Capture the cell that displays the provided text and extract its (X, Y) central coordinate. 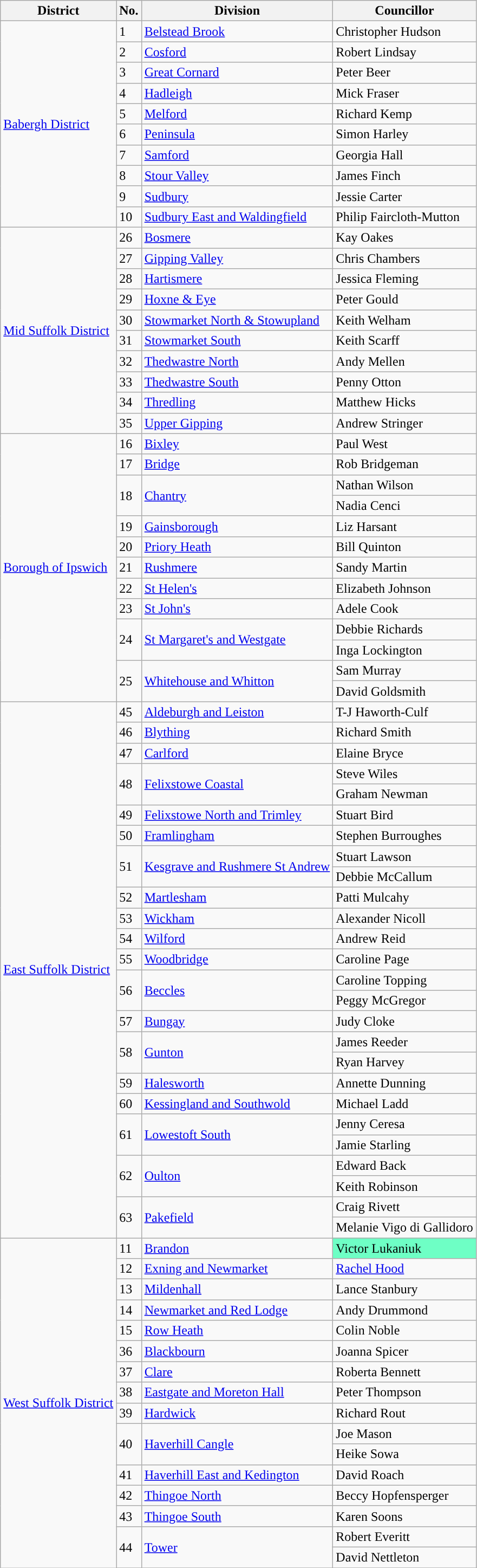
26 (129, 237)
Great Cornard (237, 73)
Stowmarket North & Stowupland (237, 320)
46 (129, 733)
St John's (237, 609)
Borough of Ipswich (58, 568)
48 (129, 784)
Georgia Hall (404, 155)
4 (129, 93)
Michael Ladd (404, 1104)
T-J Haworth-Culf (404, 712)
Wilford (237, 939)
25 (129, 681)
Babergh District (58, 125)
28 (129, 279)
47 (129, 753)
40 (129, 1444)
Andy Drummond (404, 1310)
Stowmarket South (237, 341)
44 (129, 1547)
Hartismere (237, 279)
Chris Chambers (404, 258)
Bridge (237, 464)
Nathan Wilson (404, 485)
James Finch (404, 176)
33 (129, 382)
District (58, 11)
36 (129, 1351)
Kesgrave and Rushmere St Andrew (237, 866)
Priory Heath (237, 547)
Liz Harsant (404, 526)
19 (129, 526)
16 (129, 444)
6 (129, 134)
Robert Everitt (404, 1537)
Hadleigh (237, 93)
63 (129, 1217)
12 (129, 1269)
Hoxne & Eye (237, 300)
20 (129, 547)
Peter Beer (404, 73)
Debbie Richards (404, 630)
56 (129, 990)
37 (129, 1372)
13 (129, 1290)
Joanna Spicer (404, 1351)
Rob Bridgeman (404, 464)
Joe Mason (404, 1434)
31 (129, 341)
Sudbury (237, 196)
Sam Murray (404, 671)
Upper Gipping (237, 423)
Inga Lockington (404, 650)
43 (129, 1516)
Blything (237, 733)
Newmarket and Red Lodge (237, 1310)
42 (129, 1495)
24 (129, 640)
Haverhill Cangle (237, 1444)
Felixstowe North and Trimley (237, 815)
Simon Harley (404, 134)
No. (129, 11)
49 (129, 815)
Stour Valley (237, 176)
Philip Faircloth-Mutton (404, 217)
Samford (237, 155)
Bixley (237, 444)
Debbie McCallum (404, 877)
David Goldsmith (404, 691)
Ryan Harvey (404, 1062)
17 (129, 464)
Thredling (237, 403)
Richard Smith (404, 733)
Victor Lukaniuk (404, 1248)
Eastgate and Moreton Hall (237, 1392)
Alexander Nicoll (404, 918)
5 (129, 114)
41 (129, 1475)
Jenny Ceresa (404, 1124)
Karen Soons (404, 1516)
Thedwastre South (237, 382)
Gainsborough (237, 526)
59 (129, 1083)
Jessie Carter (404, 196)
Judy Cloke (404, 1021)
Edward Back (404, 1165)
52 (129, 897)
Stuart Bird (404, 815)
51 (129, 866)
St Helen's (237, 588)
Chantry (237, 495)
Martlesham (237, 897)
35 (129, 423)
14 (129, 1310)
Peggy McGregor (404, 1001)
45 (129, 712)
Bill Quinton (404, 547)
Richard Rout (404, 1413)
Mid Suffolk District (58, 331)
Tower (237, 1547)
Sudbury East and Waldingfield (237, 217)
61 (129, 1135)
Craig Rivett (404, 1207)
Melanie Vigo di Gallidoro (404, 1227)
9 (129, 196)
2 (129, 52)
Gipping Valley (237, 258)
David Roach (404, 1475)
Thingoe North (237, 1495)
18 (129, 495)
Stephen Burroughes (404, 835)
Bungay (237, 1021)
Christopher Hudson (404, 31)
Row Heath (237, 1331)
Oulton (237, 1176)
St Margaret's and Westgate (237, 640)
Brandon (237, 1248)
62 (129, 1176)
7 (129, 155)
Roberta Bennett (404, 1372)
Cosford (237, 52)
Carlford (237, 753)
Haverhill East and Kedington (237, 1475)
50 (129, 835)
Keith Robinson (404, 1186)
Robert Lindsay (404, 52)
Pakefield (237, 1217)
39 (129, 1413)
Belstead Brook (237, 31)
Halesworth (237, 1083)
Clare (237, 1372)
15 (129, 1331)
Kay Oakes (404, 237)
Beccy Hopfensperger (404, 1495)
58 (129, 1052)
Councillor (404, 11)
Adele Cook (404, 609)
Rushmere (237, 567)
Patti Mulcahy (404, 897)
Melford (237, 114)
Andrew Stringer (404, 423)
1 (129, 31)
34 (129, 403)
60 (129, 1104)
Graham Newman (404, 794)
53 (129, 918)
Thedwastre North (237, 361)
Richard Kemp (404, 114)
Exning and Newmarket (237, 1269)
Sandy Martin (404, 567)
Bosmere (237, 237)
Andy Mellen (404, 361)
James Reeder (404, 1042)
Steve Wiles (404, 774)
Aldeburgh and Leiston (237, 712)
Peninsula (237, 134)
11 (129, 1248)
21 (129, 567)
Paul West (404, 444)
West Suffolk District (58, 1402)
Wickham (237, 918)
32 (129, 361)
38 (129, 1392)
Elaine Bryce (404, 753)
Colin Noble (404, 1331)
Nadia Cenci (404, 506)
Whitehouse and Whitton (237, 681)
East Suffolk District (58, 970)
David Nettleton (404, 1557)
22 (129, 588)
Stuart Lawson (404, 856)
Beccles (237, 990)
Mick Fraser (404, 93)
Annette Dunning (404, 1083)
Gunton (237, 1052)
10 (129, 217)
Peter Gould (404, 300)
55 (129, 960)
29 (129, 300)
Felixstowe Coastal (237, 784)
Peter Thompson (404, 1392)
Mildenhall (237, 1290)
Keith Scarff (404, 341)
54 (129, 939)
Lowestoft South (237, 1135)
Thingoe South (237, 1516)
57 (129, 1021)
Division (237, 11)
23 (129, 609)
Framlingham (237, 835)
Kessingland and Southwold (237, 1104)
Caroline Page (404, 960)
Elizabeth Johnson (404, 588)
Penny Otton (404, 382)
Woodbridge (237, 960)
27 (129, 258)
Jamie Starling (404, 1145)
30 (129, 320)
Andrew Reid (404, 939)
Keith Welham (404, 320)
Heike Sowa (404, 1454)
Caroline Topping (404, 980)
Matthew Hicks (404, 403)
Blackbourn (237, 1351)
Hardwick (237, 1413)
3 (129, 73)
8 (129, 176)
Lance Stanbury (404, 1290)
Jessica Fleming (404, 279)
Rachel Hood (404, 1269)
